Search for the cell housing the specified text and yield its (x, y) center coordinate. 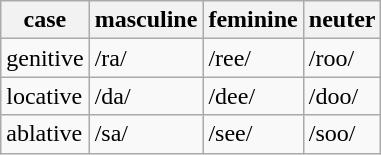
neuter (342, 20)
case (45, 20)
/doo/ (342, 96)
/dee/ (253, 96)
/ree/ (253, 58)
/roo/ (342, 58)
masculine (146, 20)
ablative (45, 134)
feminine (253, 20)
/soo/ (342, 134)
genitive (45, 58)
/da/ (146, 96)
/see/ (253, 134)
/ra/ (146, 58)
locative (45, 96)
/sa/ (146, 134)
